Identify which cell holds the provided text, then report its (X, Y) central coordinate. 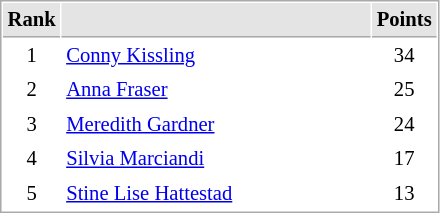
Rank (32, 20)
3 (32, 124)
Silvia Marciandi (216, 158)
13 (404, 194)
34 (404, 56)
24 (404, 124)
Conny Kissling (216, 56)
1 (32, 56)
2 (32, 90)
4 (32, 158)
Stine Lise Hattestad (216, 194)
5 (32, 194)
Anna Fraser (216, 90)
Meredith Gardner (216, 124)
25 (404, 90)
Points (404, 20)
17 (404, 158)
